Capture the cell that displays the provided text and extract its [X, Y] central coordinate. 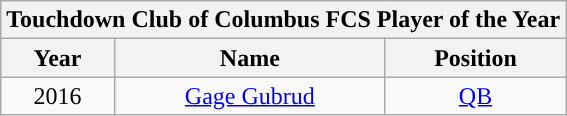
QB [475, 96]
Gage Gubrud [250, 96]
Name [250, 58]
Touchdown Club of Columbus FCS Player of the Year [284, 20]
2016 [58, 96]
Year [58, 58]
Position [475, 58]
